Locate the cell with the specified text and output its [x, y] center coordinate. 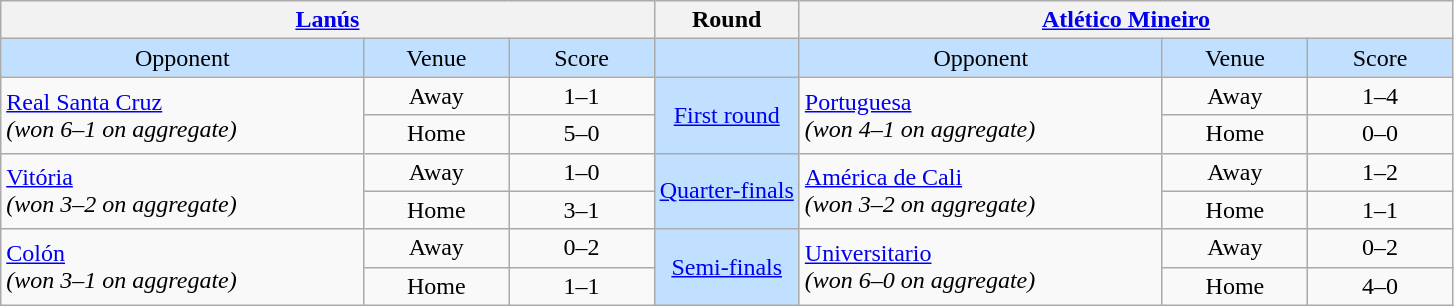
Portuguesa(won 4–1 on aggregate) [980, 115]
Semi-finals [726, 267]
Quarter-finals [726, 191]
1–4 [1380, 96]
1–0 [582, 172]
5–0 [582, 134]
Vitória(won 3–2 on aggregate) [182, 191]
Round [726, 20]
América de Cali(won 3–2 on aggregate) [980, 191]
Colón(won 3–1 on aggregate) [182, 267]
Atlético Mineiro [1126, 20]
1–2 [1380, 172]
4–0 [1380, 286]
0–0 [1380, 134]
3–1 [582, 210]
Universitario(won 6–0 on aggregate) [980, 267]
Real Santa Cruz(won 6–1 on aggregate) [182, 115]
Lanús [328, 20]
First round [726, 115]
